Locate the cell with the specified text and output its (X, Y) center coordinate. 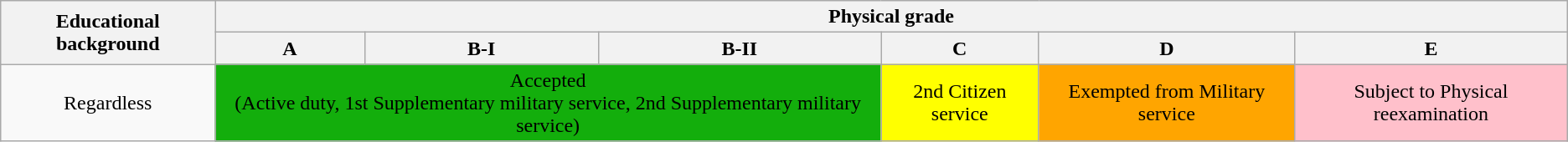
Subject to Physical reexamination (1431, 103)
Educational background (108, 33)
Physical grade (891, 17)
E (1431, 48)
2nd Citizen service (960, 103)
Regardless (108, 103)
B-II (740, 48)
Exempted from Military service (1166, 103)
B-I (481, 48)
C (960, 48)
Accepted(Active duty, 1st Supplementary military service, 2nd Supplementary military service) (548, 103)
D (1166, 48)
A (290, 48)
